Detect which cell encompasses the target text, then output its (X, Y) center coordinate. 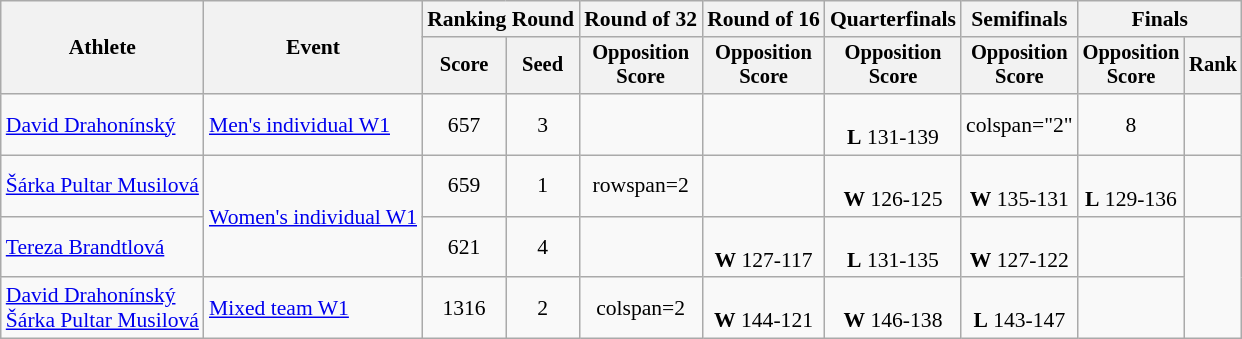
W 144-121 (764, 308)
1316 (464, 308)
W 146-138 (893, 308)
Finals (1160, 19)
Semifinals (1020, 19)
L 131-139 (893, 124)
Women's individual W1 (313, 217)
4 (542, 248)
Mixed team W1 (313, 308)
2 (542, 308)
Men's individual W1 (313, 124)
David Drahonínský (102, 124)
Score (464, 66)
L 129-136 (1132, 186)
colspan=2 (640, 308)
W 126-125 (893, 186)
colspan="2" (1020, 124)
Quarterfinals (893, 19)
Tereza Brandtlová (102, 248)
Seed (542, 66)
Event (313, 48)
W 135-131 (1020, 186)
621 (464, 248)
657 (464, 124)
L 143-147 (1020, 308)
Round of 16 (764, 19)
Rank (1213, 66)
W 127-117 (764, 248)
659 (464, 186)
L 131-135 (893, 248)
W 127-122 (1020, 248)
Šárka Pultar Musilová (102, 186)
1 (542, 186)
Ranking Round (500, 19)
David DrahonínskýŠárka Pultar Musilová (102, 308)
Round of 32 (640, 19)
3 (542, 124)
Athlete (102, 48)
8 (1132, 124)
rowspan=2 (640, 186)
